Search for the cell housing the specified text and yield its [x, y] center coordinate. 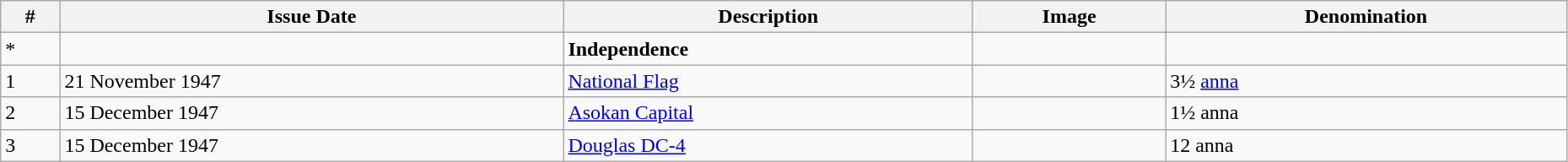
National Flag [768, 81]
3 [30, 145]
Independence [768, 49]
Douglas DC-4 [768, 145]
12 anna [1366, 145]
Description [768, 17]
3½ anna [1366, 81]
2 [30, 113]
Asokan Capital [768, 113]
* [30, 49]
Image [1069, 17]
Denomination [1366, 17]
21 November 1947 [312, 81]
Issue Date [312, 17]
# [30, 17]
1 [30, 81]
1½ anna [1366, 113]
